Capture the cell that displays the provided text and extract its [X, Y] central coordinate. 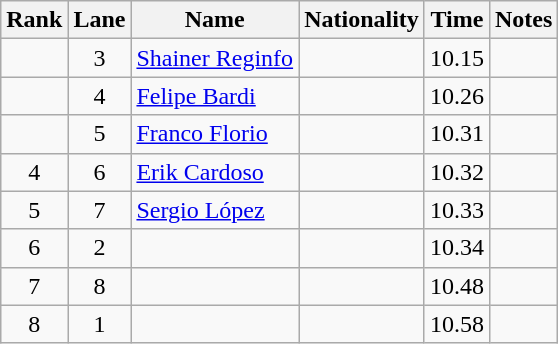
Rank [34, 20]
10.34 [456, 248]
Franco Florio [215, 134]
3 [100, 58]
Time [456, 20]
Sergio López [215, 210]
Shainer Reginfo [215, 58]
10.32 [456, 172]
Notes [523, 20]
10.31 [456, 134]
10.26 [456, 96]
Name [215, 20]
1 [100, 324]
Erik Cardoso [215, 172]
2 [100, 248]
Lane [100, 20]
10.15 [456, 58]
Nationality [362, 20]
10.33 [456, 210]
10.58 [456, 324]
Felipe Bardi [215, 96]
10.48 [456, 286]
